Locate the cell with the specified text and output its [X, Y] center coordinate. 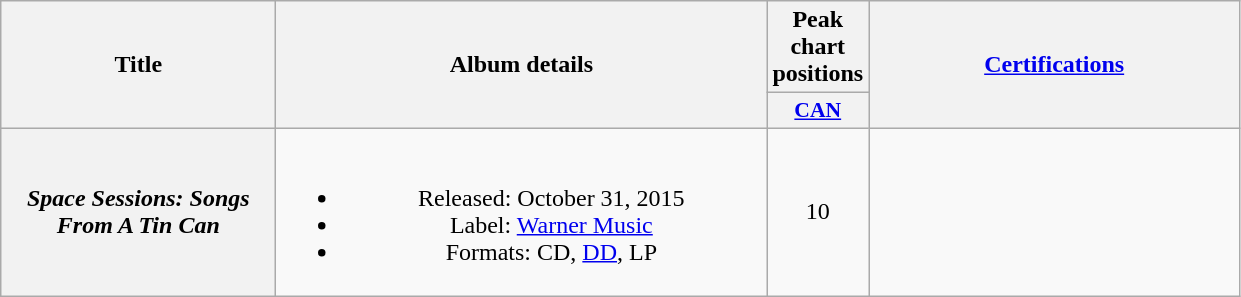
10 [818, 212]
Space Sessions: Songs From A Tin Can [138, 212]
Certifications [1054, 65]
Album details [522, 65]
Released: October 31, 2015Label: Warner MusicFormats: CD, DD, LP [522, 212]
Peak chart positions [818, 47]
CAN [818, 111]
Title [138, 65]
